Search for the cell housing the specified text and yield its [X, Y] center coordinate. 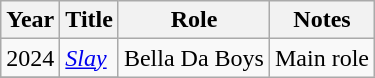
2024 [30, 58]
Year [30, 20]
Bella Da Boys [194, 58]
Notes [322, 20]
Title [90, 20]
Slay [90, 58]
Main role [322, 58]
Role [194, 20]
